Identify which cell holds the provided text, then report its [x, y] central coordinate. 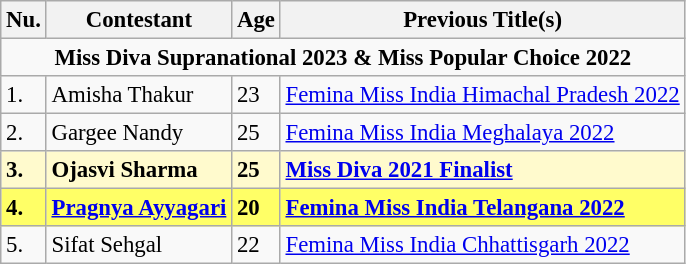
Femina Miss India Meghalaya 2022 [482, 133]
Nu. [24, 20]
Ojasvi Sharma [138, 170]
4. [24, 208]
Femina Miss India Chhattisgarh 2022 [482, 245]
5. [24, 245]
Previous Title(s) [482, 20]
3. [24, 170]
Sifat Sehgal [138, 245]
Contestant [138, 20]
1. [24, 95]
Age [256, 20]
Miss Diva Supranational 2023 & Miss Popular Choice 2022 [343, 58]
Femina Miss India Telangana 2022 [482, 208]
Amisha Thakur [138, 95]
22 [256, 245]
Gargee Nandy [138, 133]
Miss Diva 2021 Finalist [482, 170]
20 [256, 208]
2. [24, 133]
23 [256, 95]
Femina Miss India Himachal Pradesh 2022 [482, 95]
Pragnya Ayyagari [138, 208]
